Scan for the cell matching the given text and deliver its (X, Y) coordinate at center. 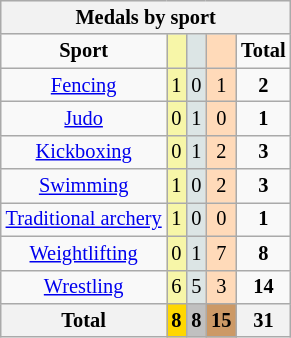
Fencing (84, 85)
Traditional archery (84, 219)
Medals by sport (146, 17)
Weightlifting (84, 253)
6 (177, 287)
Kickboxing (84, 152)
15 (221, 320)
Swimming (84, 186)
14 (263, 287)
5 (196, 287)
31 (263, 320)
Wrestling (84, 287)
7 (221, 253)
Sport (84, 51)
Judo (84, 118)
